Capture the cell that displays the provided text and extract its (x, y) central coordinate. 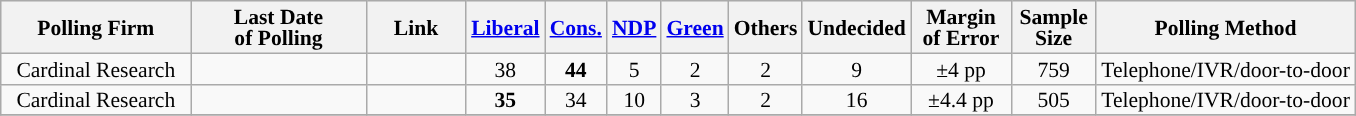
Undecided (856, 27)
Liberal (505, 27)
34 (576, 100)
505 (1054, 100)
Last Dateof Polling (278, 27)
Others (766, 27)
3 (694, 100)
±4.4 pp (961, 100)
NDP (634, 27)
Marginof Error (961, 27)
44 (576, 68)
Polling Method (1226, 27)
Cons. (576, 27)
SampleSize (1054, 27)
±4 pp (961, 68)
38 (505, 68)
10 (634, 100)
35 (505, 100)
Link (416, 27)
Polling Firm (96, 27)
759 (1054, 68)
Green (694, 27)
9 (856, 68)
16 (856, 100)
5 (634, 68)
